Pinpoint the cell where the given text exists, returning its (x, y) midpoint coordinate. 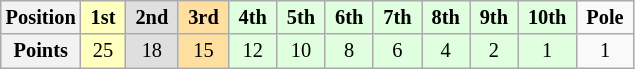
9th (494, 17)
12 (253, 51)
8 (349, 51)
10 (301, 51)
10th (547, 17)
18 (152, 51)
15 (203, 51)
2 (494, 51)
3rd (203, 17)
6th (349, 17)
8th (446, 17)
5th (301, 17)
Points (41, 51)
Position (41, 17)
25 (104, 51)
1st (104, 17)
6 (397, 51)
7th (397, 17)
Pole (604, 17)
4 (446, 51)
2nd (152, 17)
4th (253, 17)
